Extract the (X, Y) coordinate from the center of the cell holding the provided text.  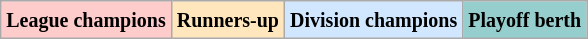
League champions (86, 20)
Division champions (374, 20)
Runners-up (228, 20)
Playoff berth (525, 20)
